Provide the (X, Y) coordinate of the cell's center where the given text is located.  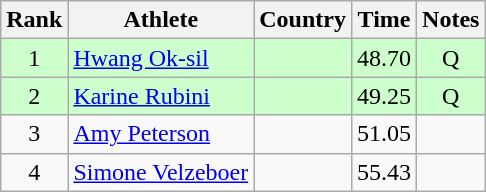
1 (34, 58)
3 (34, 134)
Athlete (161, 20)
49.25 (384, 96)
Karine Rubini (161, 96)
48.70 (384, 58)
Time (384, 20)
Simone Velzeboer (161, 172)
Amy Peterson (161, 134)
4 (34, 172)
51.05 (384, 134)
Notes (451, 20)
Rank (34, 20)
Country (303, 20)
2 (34, 96)
Hwang Ok-sil (161, 58)
55.43 (384, 172)
